Extract the [x, y] coordinate from the center of the cell holding the provided text.  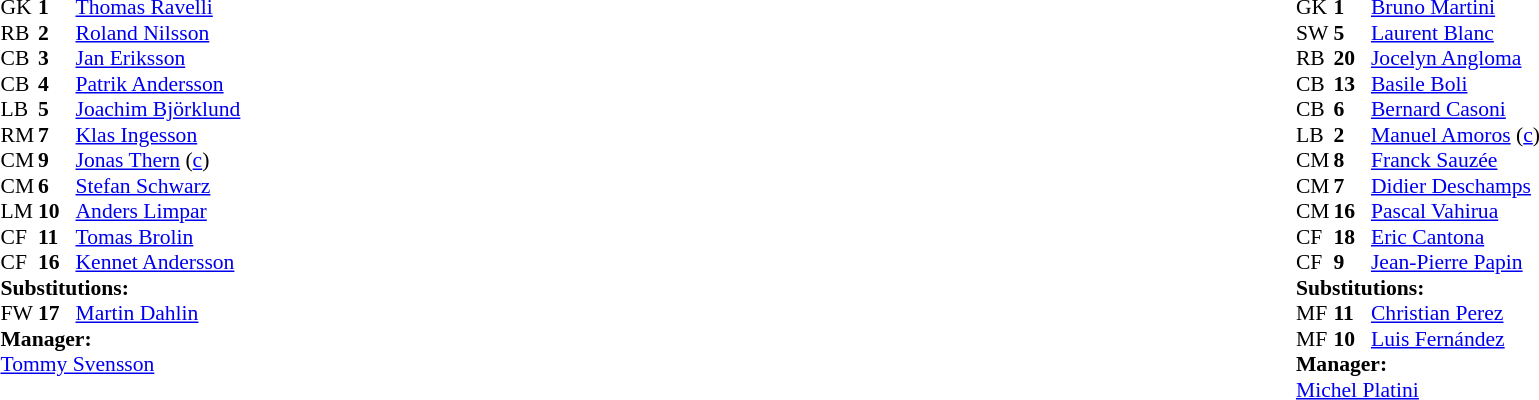
4 [57, 84]
18 [1352, 237]
Tomas Brolin [158, 237]
Roland Nilsson [158, 33]
Jan Eriksson [158, 59]
LM [19, 211]
Patrik Andersson [158, 84]
13 [1352, 84]
FW [19, 313]
Jonas Thern (c) [158, 161]
Substitutions: [120, 288]
20 [1352, 59]
RM [19, 135]
SW [1315, 33]
Stefan Schwarz [158, 186]
Tommy Svensson [120, 365]
Martin Dahlin [158, 313]
17 [57, 313]
Joachim Björklund [158, 109]
Anders Limpar [158, 211]
Manager: [120, 339]
Klas Ingesson [158, 135]
3 [57, 59]
8 [1352, 161]
Kennet Andersson [158, 263]
